Provide the (X, Y) coordinate of the cell's center where the given text is located.  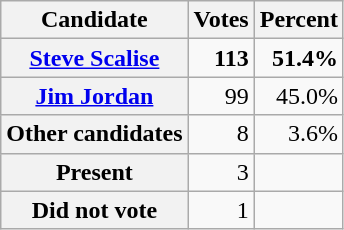
Other candidates (94, 134)
Jim Jordan (94, 96)
51.4% (298, 58)
Did not vote (94, 210)
3 (221, 172)
3.6% (298, 134)
1 (221, 210)
113 (221, 58)
Present (94, 172)
Candidate (94, 20)
99 (221, 96)
8 (221, 134)
Steve Scalise (94, 58)
Percent (298, 20)
45.0% (298, 96)
Votes (221, 20)
